Find where the given text appears and provide that cell's center as (X, Y) coordinate. 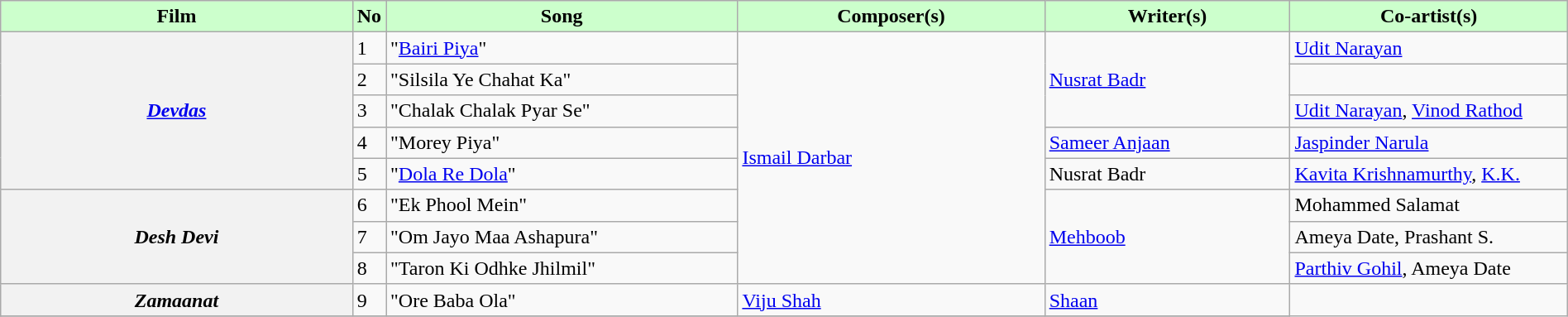
Ameya Date, Prashant S. (1429, 237)
Zamaanat (177, 300)
Shaan (1168, 300)
Mehboob (1168, 237)
"Chalak Chalak Pyar Se" (562, 111)
1 (369, 48)
Udit Narayan (1429, 48)
No (369, 17)
8 (369, 268)
2 (369, 79)
Viju Shah (892, 300)
Sameer Anjaan (1168, 142)
"Ek Phool Mein" (562, 205)
"Ore Baba Ola" (562, 300)
Udit Narayan, Vinod Rathod (1429, 111)
Film (177, 17)
"Om Jayo Maa Ashapura" (562, 237)
"Bairi Piya" (562, 48)
Parthiv Gohil, Ameya Date (1429, 268)
Writer(s) (1168, 17)
3 (369, 111)
"Taron Ki Odhke Jhilmil" (562, 268)
9 (369, 300)
Song (562, 17)
Kavita Krishnamurthy, K.K. (1429, 174)
Devdas (177, 111)
Mohammed Salamat (1429, 205)
Co-artist(s) (1429, 17)
7 (369, 237)
Composer(s) (892, 17)
Jaspinder Narula (1429, 142)
5 (369, 174)
6 (369, 205)
Ismail Darbar (892, 158)
"Silsila Ye Chahat Ka" (562, 79)
"Dola Re Dola" (562, 174)
Desh Devi (177, 237)
"Morey Piya" (562, 142)
4 (369, 142)
